Search for the cell housing the specified text and yield its [x, y] center coordinate. 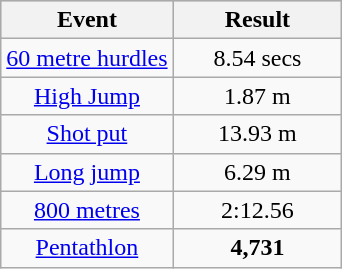
13.93 m [258, 134]
2:12.56 [258, 210]
1.87 m [258, 96]
6.29 m [258, 172]
High Jump [87, 96]
Shot put [87, 134]
8.54 secs [258, 58]
Result [258, 20]
60 metre hurdles [87, 58]
4,731 [258, 248]
Pentathlon [87, 248]
Long jump [87, 172]
800 metres [87, 210]
Event [87, 20]
